Extract the (X, Y) coordinate from the center of the cell holding the provided text.  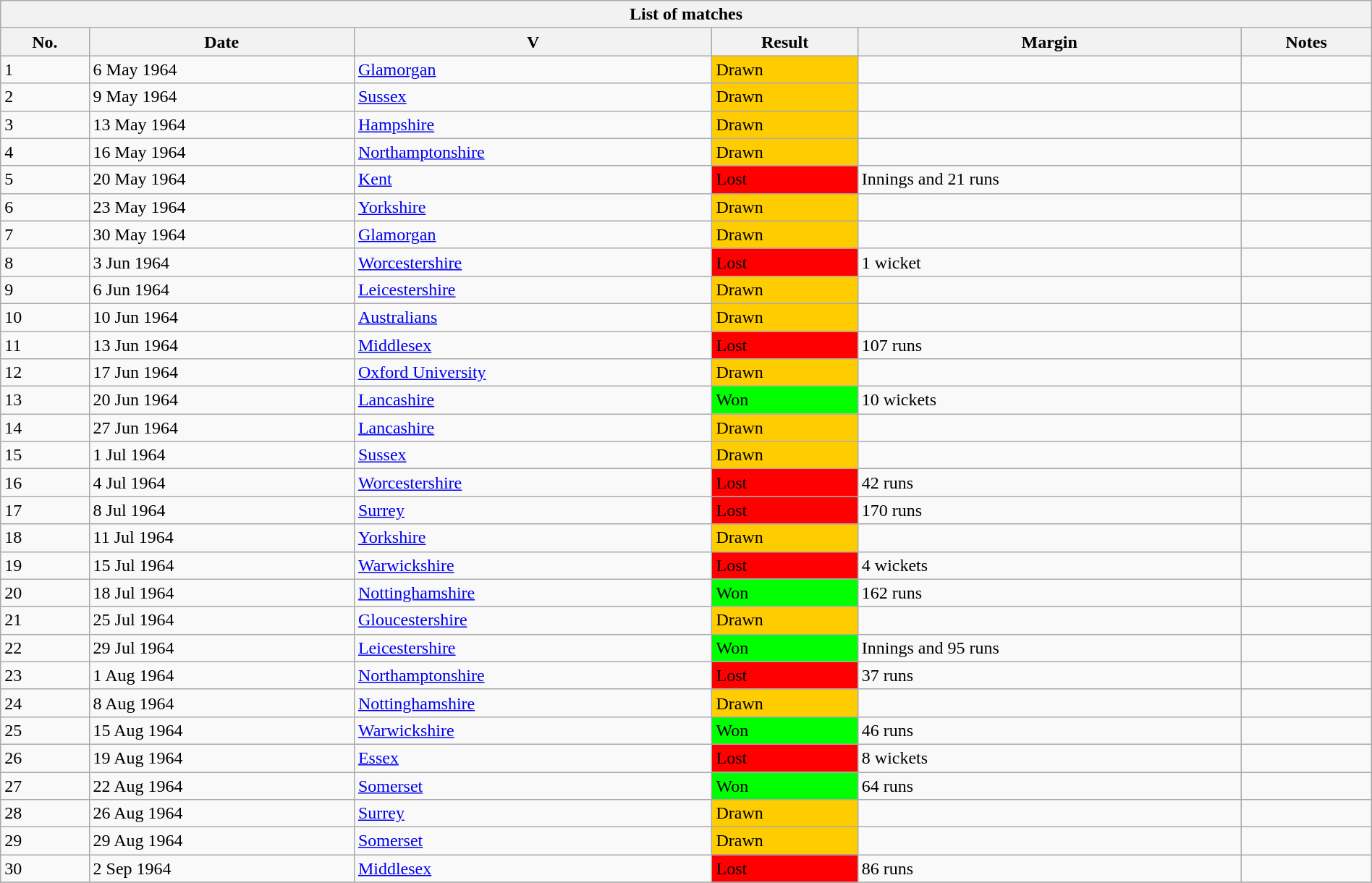
Kent (533, 179)
10 Jun 1964 (221, 317)
1 (45, 69)
29 Jul 1964 (221, 648)
64 runs (1049, 785)
15 Jul 1964 (221, 565)
4 wickets (1049, 565)
9 May 1964 (221, 97)
86 runs (1049, 869)
107 runs (1049, 345)
6 Jun 1964 (221, 290)
3 (45, 124)
18 (45, 538)
19 Aug 1964 (221, 758)
14 (45, 428)
6 May 1964 (221, 69)
17 Jun 1964 (221, 373)
2 (45, 97)
20 (45, 593)
Innings and 95 runs (1049, 648)
5 (45, 179)
9 (45, 290)
26 Aug 1964 (221, 814)
Essex (533, 758)
1 Aug 1964 (221, 675)
10 wickets (1049, 400)
12 (45, 373)
4 Jul 1964 (221, 483)
8 (45, 262)
13 (45, 400)
15 Aug 1964 (221, 730)
3 Jun 1964 (221, 262)
23 May 1964 (221, 207)
30 (45, 869)
37 runs (1049, 675)
2 Sep 1964 (221, 869)
20 May 1964 (221, 179)
24 (45, 703)
4 (45, 152)
6 (45, 207)
16 (45, 483)
10 (45, 317)
22 (45, 648)
Hampshire (533, 124)
8 Jul 1964 (221, 510)
42 runs (1049, 483)
Gloucestershire (533, 620)
1 Jul 1964 (221, 455)
11 Jul 1964 (221, 538)
18 Jul 1964 (221, 593)
No. (45, 42)
29 Aug 1964 (221, 841)
28 (45, 814)
Australians (533, 317)
170 runs (1049, 510)
8 Aug 1964 (221, 703)
19 (45, 565)
V (533, 42)
15 (45, 455)
13 May 1964 (221, 124)
Margin (1049, 42)
25 Jul 1964 (221, 620)
Oxford University (533, 373)
46 runs (1049, 730)
23 (45, 675)
1 wicket (1049, 262)
29 (45, 841)
Result (784, 42)
162 runs (1049, 593)
Notes (1306, 42)
27 (45, 785)
21 (45, 620)
List of matches (686, 14)
22 Aug 1964 (221, 785)
7 (45, 235)
25 (45, 730)
11 (45, 345)
27 Jun 1964 (221, 428)
Date (221, 42)
17 (45, 510)
20 Jun 1964 (221, 400)
26 (45, 758)
16 May 1964 (221, 152)
8 wickets (1049, 758)
13 Jun 1964 (221, 345)
Innings and 21 runs (1049, 179)
30 May 1964 (221, 235)
